Provide the [x, y] coordinate of the cell's center where the given text is located.  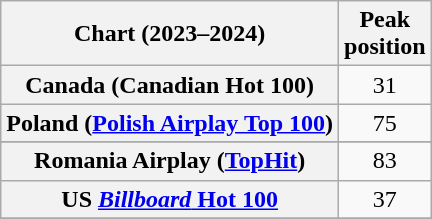
37 [385, 199]
75 [385, 123]
Chart (2023–2024) [170, 34]
Poland (Polish Airplay Top 100) [170, 123]
83 [385, 161]
Canada (Canadian Hot 100) [170, 85]
Romania Airplay (TopHit) [170, 161]
US Billboard Hot 100 [170, 199]
31 [385, 85]
Peakposition [385, 34]
